Find where the given text appears and provide that cell's center as [x, y] coordinate. 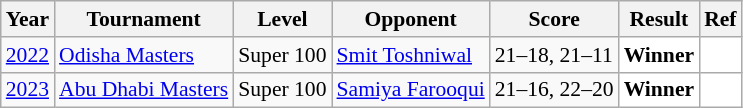
Result [660, 19]
21–16, 22–20 [554, 90]
Opponent [411, 19]
Smit Toshniwal [411, 55]
21–18, 21–11 [554, 55]
Tournament [144, 19]
Abu Dhabi Masters [144, 90]
Level [282, 19]
2022 [28, 55]
Samiya Farooqui [411, 90]
Year [28, 19]
2023 [28, 90]
Score [554, 19]
Odisha Masters [144, 55]
Ref [720, 19]
